Find where the given text appears and provide that cell's center as (x, y) coordinate. 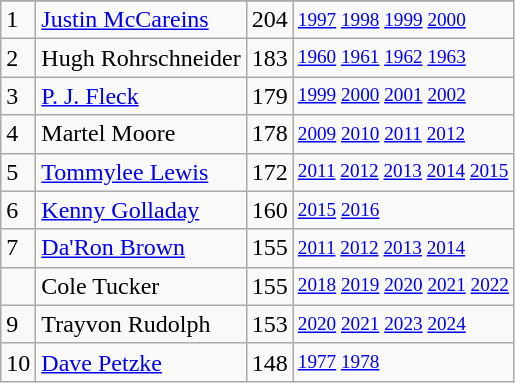
148 (270, 362)
Trayvon Rudolph (141, 324)
183 (270, 58)
172 (270, 172)
2011 2012 2013 2014 (403, 248)
2 (18, 58)
7 (18, 248)
Dave Petzke (141, 362)
2020 2021 2023 2024 (403, 324)
1999 2000 2001 2002 (403, 96)
2018 2019 2020 2021 2022 (403, 286)
Da'Ron Brown (141, 248)
1977 1978 (403, 362)
160 (270, 210)
9 (18, 324)
Hugh Rohrschneider (141, 58)
2009 2010 2011 2012 (403, 134)
178 (270, 134)
1960 1961 1962 1963 (403, 58)
P. J. Fleck (141, 96)
179 (270, 96)
1 (18, 20)
Martel Moore (141, 134)
Kenny Golladay (141, 210)
204 (270, 20)
3 (18, 96)
2011 2012 2013 2014 2015 (403, 172)
6 (18, 210)
153 (270, 324)
Justin McCareins (141, 20)
Cole Tucker (141, 286)
4 (18, 134)
5 (18, 172)
1997 1998 1999 2000 (403, 20)
10 (18, 362)
2015 2016 (403, 210)
Tommylee Lewis (141, 172)
